Return (x, y) of the center of cell containing provided text 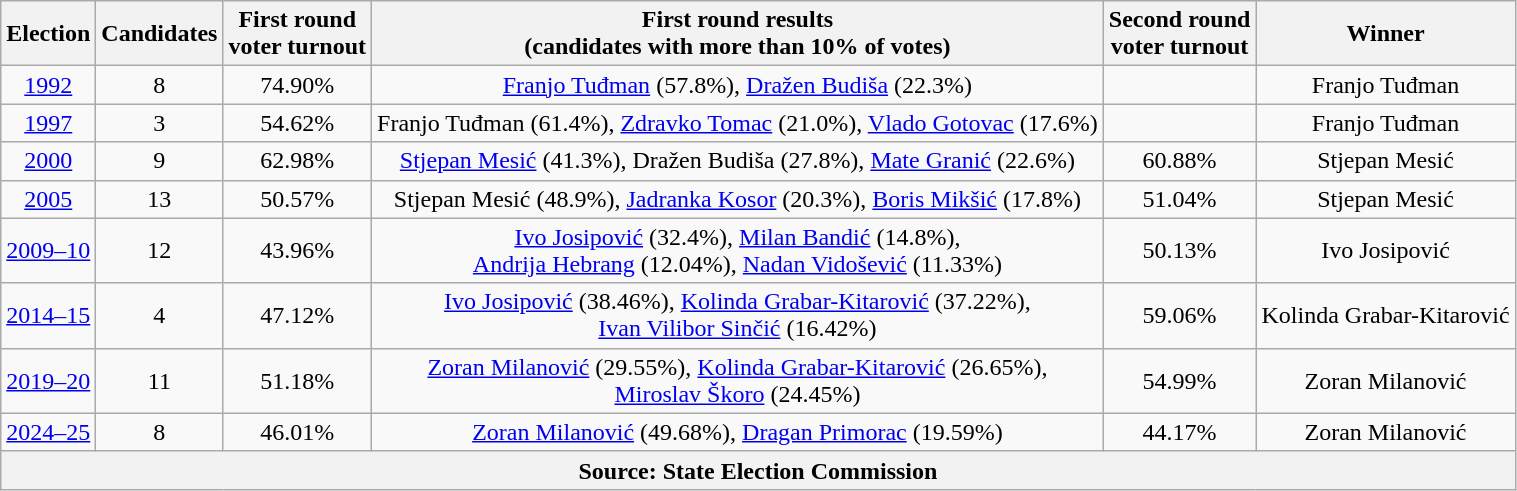
2005 (48, 199)
Ivo Josipović (32.4%), Milan Bandić (14.8%),Andrija Hebrang (12.04%), Nadan Vidošević (11.33%) (738, 250)
1997 (48, 123)
Zoran Milanović (49.68%), Dragan Primorac (19.59%) (738, 432)
2009–10 (48, 250)
50.57% (298, 199)
1992 (48, 85)
43.96% (298, 250)
Election (48, 34)
Second roundvoter turnout (1180, 34)
Stjepan Mesić (48.9%), Jadranka Kosor (20.3%), Boris Mikšić (17.8%) (738, 199)
4 (160, 316)
Source: State Election Commission (758, 470)
60.88% (1180, 161)
Ivo Josipović (38.46%), Kolinda Grabar-Kitarović (37.22%),Ivan Vilibor Sinčić (16.42%) (738, 316)
Ivo Josipović (1386, 250)
First roundvoter turnout (298, 34)
46.01% (298, 432)
11 (160, 380)
2024–25 (48, 432)
62.98% (298, 161)
59.06% (1180, 316)
Winner (1386, 34)
2019–20 (48, 380)
50.13% (1180, 250)
Stjepan Mesić (41.3%), Dražen Budiša (27.8%), Mate Granić (22.6%) (738, 161)
54.99% (1180, 380)
54.62% (298, 123)
First round results(candidates with more than 10% of votes) (738, 34)
2000 (48, 161)
3 (160, 123)
47.12% (298, 316)
Candidates (160, 34)
13 (160, 199)
9 (160, 161)
Franjo Tuđman (57.8%), Dražen Budiša (22.3%) (738, 85)
44.17% (1180, 432)
51.04% (1180, 199)
Zoran Milanović (29.55%), Kolinda Grabar-Kitarović (26.65%),Miroslav Škoro (24.45%) (738, 380)
12 (160, 250)
74.90% (298, 85)
2014–15 (48, 316)
51.18% (298, 380)
Kolinda Grabar-Kitarović (1386, 316)
Franjo Tuđman (61.4%), Zdravko Tomac (21.0%), Vlado Gotovac (17.6%) (738, 123)
